For the text-containing cell, return its midpoint in [X, Y] coordinate format. 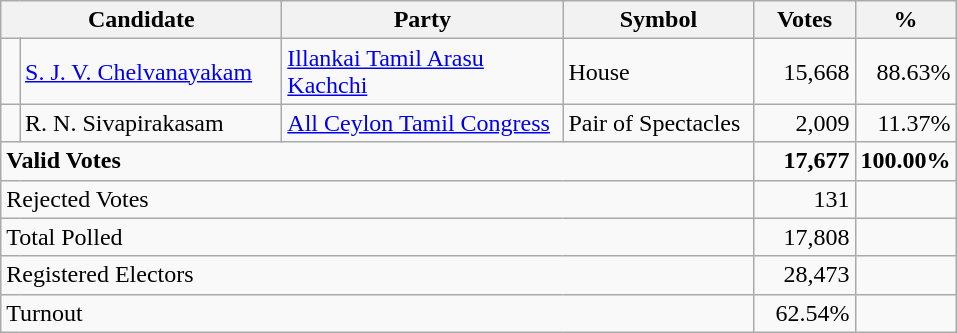
2,009 [804, 123]
100.00% [906, 161]
Valid Votes [378, 161]
Pair of Spectacles [658, 123]
15,668 [804, 72]
Illankai Tamil Arasu Kachchi [422, 72]
Candidate [142, 20]
Symbol [658, 20]
R. N. Sivapirakasam [151, 123]
% [906, 20]
Rejected Votes [378, 199]
Party [422, 20]
28,473 [804, 275]
All Ceylon Tamil Congress [422, 123]
17,808 [804, 237]
Votes [804, 20]
House [658, 72]
88.63% [906, 72]
17,677 [804, 161]
131 [804, 199]
Total Polled [378, 237]
Turnout [378, 313]
11.37% [906, 123]
S. J. V. Chelvanayakam [151, 72]
Registered Electors [378, 275]
62.54% [804, 313]
